Locate the cell with the specified text and output its (x, y) center coordinate. 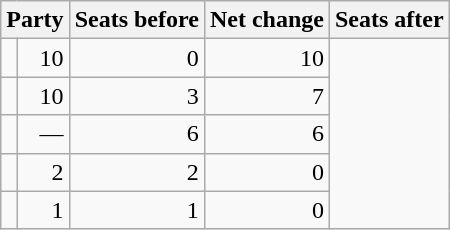
Party (35, 20)
Seats after (389, 20)
Net change (266, 20)
3 (136, 96)
— (43, 134)
7 (266, 96)
Seats before (136, 20)
